Determine the [X, Y] coordinate at the center of the cell enclosing the given text.  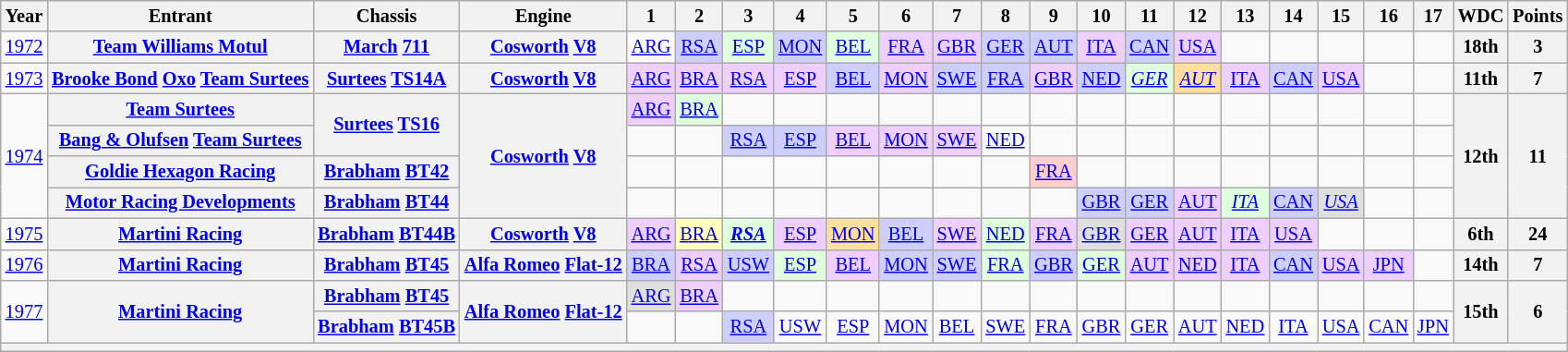
1975 [24, 234]
1972 [24, 47]
12th [1481, 155]
Brabham BT44B [386, 234]
6th [1481, 234]
Goldie Hexagon Racing [180, 172]
Surtees TS16 [386, 124]
Points [1538, 16]
Team Surtees [180, 109]
Brabham BT45B [386, 327]
Bang & Olufsen Team Surtees [180, 140]
Brabham BT44 [386, 202]
Brooke Bond Oxo Team Surtees [180, 79]
Surtees TS14A [386, 79]
Motor Racing Developments [180, 202]
17 [1433, 16]
15th [1481, 310]
1977 [24, 310]
Engine [543, 16]
18th [1481, 47]
15 [1341, 16]
1 [652, 16]
14 [1293, 16]
8 [1005, 16]
WDC [1481, 16]
24 [1538, 234]
March 711 [386, 47]
1974 [24, 155]
16 [1389, 16]
Chassis [386, 16]
1976 [24, 265]
10 [1102, 16]
5 [853, 16]
13 [1246, 16]
9 [1054, 16]
14th [1481, 265]
Entrant [180, 16]
1973 [24, 79]
Team Williams Motul [180, 47]
12 [1198, 16]
4 [800, 16]
Brabham BT42 [386, 172]
2 [699, 16]
11th [1481, 79]
Year [24, 16]
